Return the (X, Y) coordinate for the center point of the cell that contains the specified text.  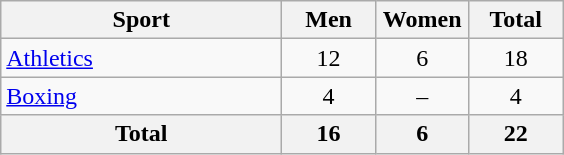
Boxing (142, 96)
Sport (142, 20)
18 (516, 58)
Women (422, 20)
– (422, 96)
Athletics (142, 58)
22 (516, 134)
Men (329, 20)
16 (329, 134)
12 (329, 58)
